Extract the (x, y) coordinate from the center of the cell holding the provided text.  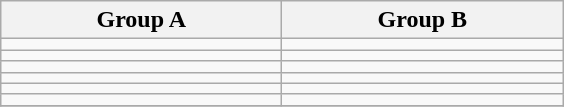
Group B (422, 20)
Group A (142, 20)
